Capture the cell that displays the provided text and extract its [x, y] central coordinate. 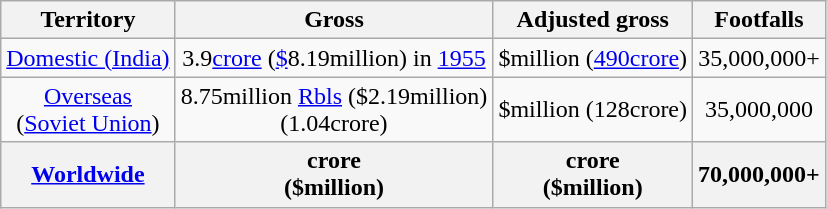
70,000,000+ [760, 174]
Overseas (Soviet Union) [88, 110]
Footfalls [760, 20]
8.75million Rbls ($2.19million) (1.04crore) [334, 110]
Gross [334, 20]
$million (490crore) [593, 58]
Territory [88, 20]
Worldwide [88, 174]
35,000,000+ [760, 58]
3.9crore ($8.19million) in 1955 [334, 58]
Domestic (India) [88, 58]
35,000,000 [760, 110]
Adjusted gross [593, 20]
$million (128crore) [593, 110]
